Output the [x, y] coordinate of the center of the cell containing the given text.  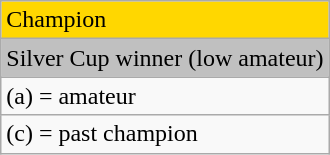
(a) = amateur [165, 96]
Champion [165, 20]
(c) = past champion [165, 134]
Silver Cup winner (low amateur) [165, 58]
